Detect which cell encompasses the target text, then output its (x, y) center coordinate. 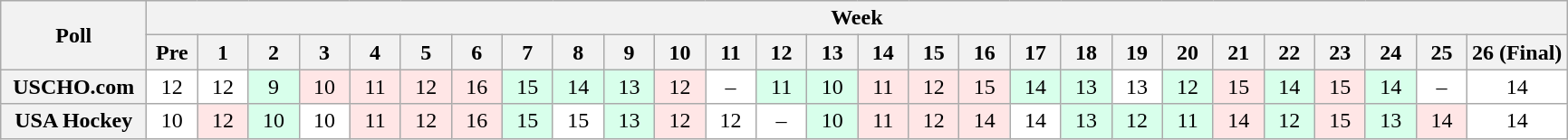
2 (274, 52)
USA Hockey (74, 121)
20 (1188, 52)
1 (223, 52)
26 (Final) (1516, 52)
4 (375, 52)
17 (1035, 52)
23 (1340, 52)
24 (1390, 52)
21 (1238, 52)
25 (1441, 52)
8 (578, 52)
3 (324, 52)
Poll (74, 35)
Pre (172, 52)
Week (857, 18)
6 (476, 52)
22 (1289, 52)
7 (527, 52)
19 (1137, 52)
18 (1086, 52)
5 (426, 52)
USCHO.com (74, 87)
